Find where the given text appears and provide that cell's center as (X, Y) coordinate. 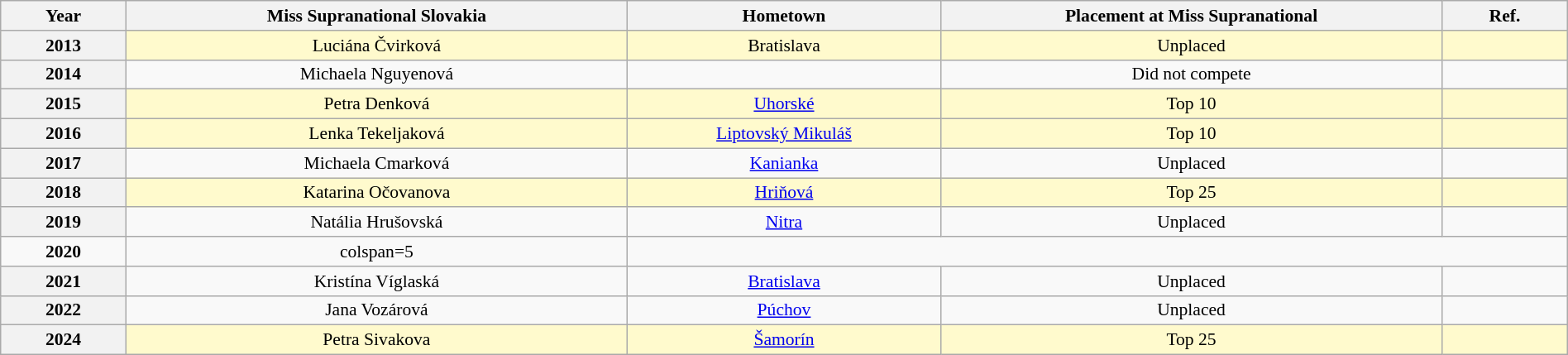
colspan=5 (376, 252)
Petra Denková (376, 104)
Miss Supranational Slovakia (376, 16)
2016 (64, 134)
2018 (64, 193)
Michaela Cmarková (376, 163)
Natália Hrušovská (376, 223)
Ref. (1505, 16)
2013 (64, 46)
Hometown (784, 16)
Šamorín (784, 340)
Hriňová (784, 193)
2022 (64, 310)
Liptovský Mikuláš (784, 134)
Uhorské (784, 104)
Year (64, 16)
Michaela Nguyenová (376, 74)
Púchov (784, 310)
2014 (64, 74)
2020 (64, 252)
Lenka Tekeljaková (376, 134)
2019 (64, 223)
Nitra (784, 223)
Did not compete (1191, 74)
Luciána Čvirková (376, 46)
2024 (64, 340)
2021 (64, 281)
Kristína Víglaská (376, 281)
2015 (64, 104)
Katarina Očovanova (376, 193)
Placement at Miss Supranational (1191, 16)
Jana Vozárová (376, 310)
Kanianka (784, 163)
Petra Sivakova (376, 340)
2017 (64, 163)
